Determine the [x, y] coordinate at the center of the cell enclosing the given text.  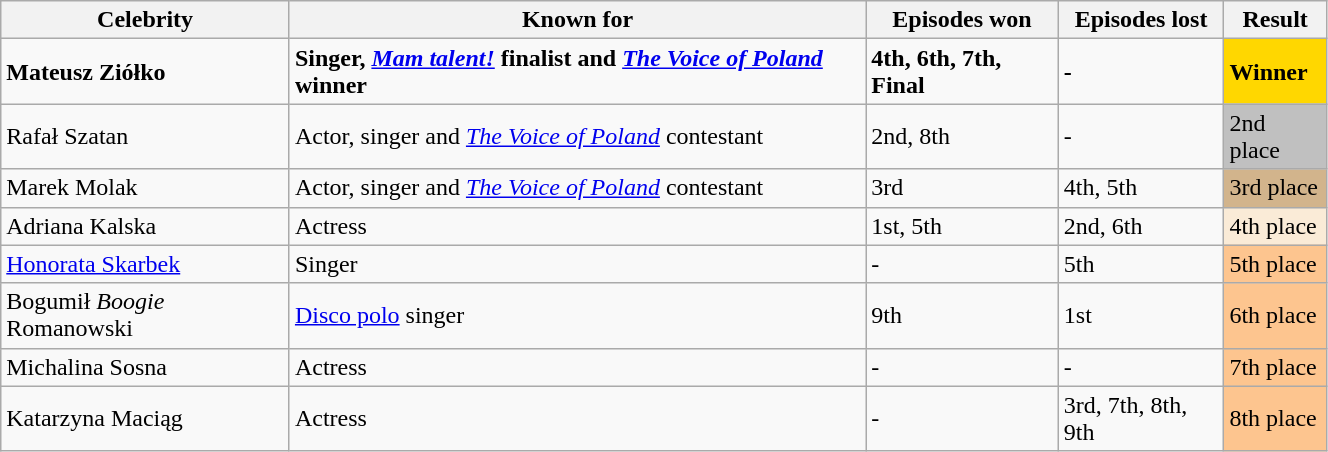
2nd place [1276, 136]
Honorata Skarbek [146, 264]
Marek Molak [146, 188]
Result [1276, 20]
Bogumił Boogie Romanowski [146, 316]
Singer, Mam talent! finalist and The Voice of Poland winner [577, 72]
Episodes lost [1141, 20]
Michalina Sosna [146, 367]
1st, 5th [962, 226]
7th place [1276, 367]
Disco polo singer [577, 316]
Known for [577, 20]
8th place [1276, 418]
Adriana Kalska [146, 226]
4th, 6th, 7th, Final [962, 72]
Katarzyna Maciąg [146, 418]
Rafał Szatan [146, 136]
2nd, 6th [1141, 226]
4th, 5th [1141, 188]
Winner [1276, 72]
Mateusz Ziółko [146, 72]
9th [962, 316]
3rd [962, 188]
3rd place [1276, 188]
1st [1141, 316]
Celebrity [146, 20]
6th place [1276, 316]
2nd, 8th [962, 136]
4th place [1276, 226]
5th [1141, 264]
Singer [577, 264]
5th place [1276, 264]
3rd, 7th, 8th, 9th [1141, 418]
Episodes won [962, 20]
